From the cell containing the given text, extract its center point as (x, y) coordinate. 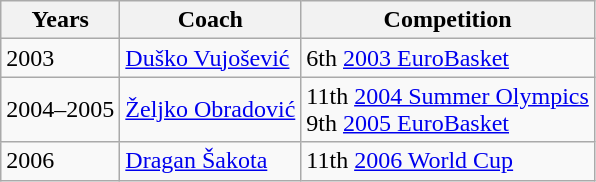
Competition (448, 20)
Duško Vujošević (210, 58)
2006 (60, 161)
Coach (210, 20)
Years (60, 20)
11th 2006 World Cup (448, 161)
2003 (60, 58)
11th 2004 Summer Olympics 9th 2005 EuroBasket (448, 110)
Željko Obradović (210, 110)
Dragan Šakota (210, 161)
6th 2003 EuroBasket (448, 58)
2004–2005 (60, 110)
